From the cell containing the given text, extract its center point as [x, y] coordinate. 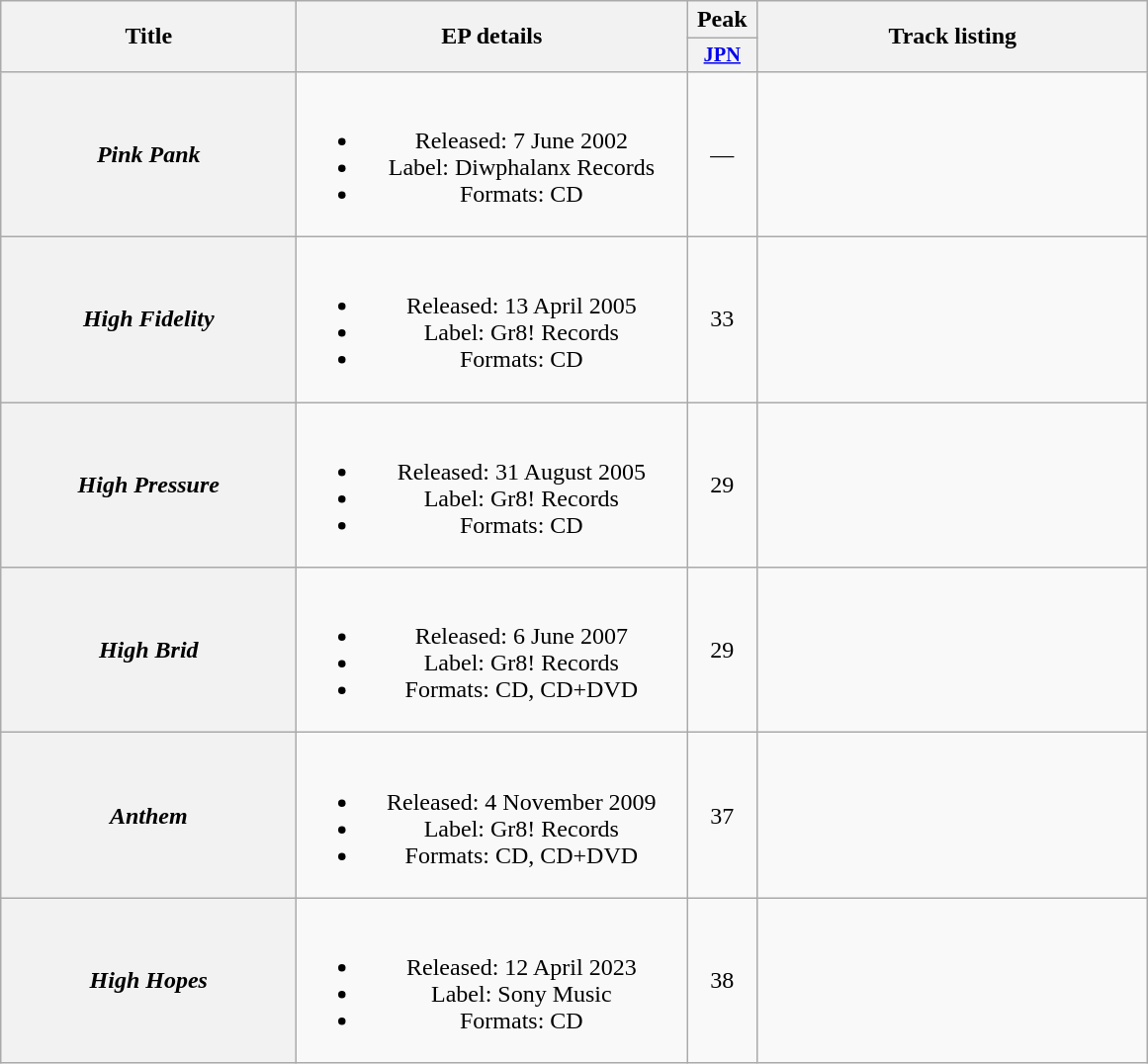
Released: 13 April 2005Label: Gr8! RecordsFormats: CD [492, 320]
JPN [722, 55]
EP details [492, 37]
High Pressure [148, 485]
Track listing [953, 37]
33 [722, 320]
Released: 4 November 2009Label: Gr8! RecordsFormats: CD, CD+DVD [492, 815]
Released: 7 June 2002Label: Diwphalanx RecordsFormats: CD [492, 154]
Pink Pank [148, 154]
Peak [722, 20]
38 [722, 981]
Anthem [148, 815]
Released: 6 June 2007Label: Gr8! RecordsFormats: CD, CD+DVD [492, 651]
37 [722, 815]
Released: 31 August 2005Label: Gr8! RecordsFormats: CD [492, 485]
High Fidelity [148, 320]
— [722, 154]
Released: 12 April 2023Label: Sony MusicFormats: CD [492, 981]
High Brid [148, 651]
Title [148, 37]
High Hopes [148, 981]
